From the cell containing the given text, extract its center point as [x, y] coordinate. 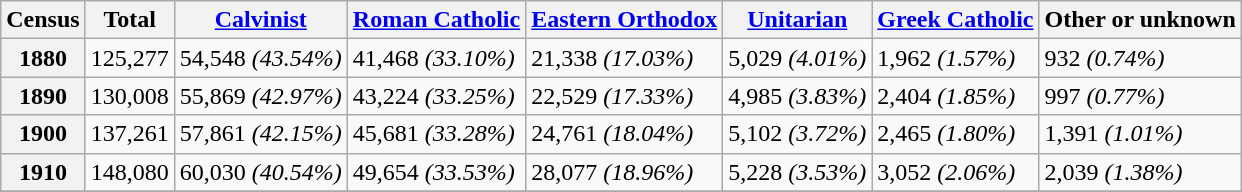
1,391 (1.01%) [1140, 134]
5,102 (3.72%) [798, 134]
28,077 (18.96%) [624, 172]
24,761 (18.04%) [624, 134]
21,338 (17.03%) [624, 58]
148,080 [130, 172]
Eastern Orthodox [624, 20]
Calvinist [260, 20]
4,985 (3.83%) [798, 96]
Total [130, 20]
Unitarian [798, 20]
43,224 (33.25%) [436, 96]
997 (0.77%) [1140, 96]
45,681 (33.28%) [436, 134]
60,030 (40.54%) [260, 172]
1890 [43, 96]
54,548 (43.54%) [260, 58]
5,228 (3.53%) [798, 172]
49,654 (33.53%) [436, 172]
125,277 [130, 58]
2,465 (1.80%) [956, 134]
1900 [43, 134]
137,261 [130, 134]
1910 [43, 172]
932 (0.74%) [1140, 58]
3,052 (2.06%) [956, 172]
Other or unknown [1140, 20]
22,529 (17.33%) [624, 96]
57,861 (42.15%) [260, 134]
2,404 (1.85%) [956, 96]
Roman Catholic [436, 20]
1,962 (1.57%) [956, 58]
Greek Catholic [956, 20]
55,869 (42.97%) [260, 96]
2,039 (1.38%) [1140, 172]
130,008 [130, 96]
Census [43, 20]
5,029 (4.01%) [798, 58]
1880 [43, 58]
41,468 (33.10%) [436, 58]
